Determine the (X, Y) coordinate at the center of the cell enclosing the given text.  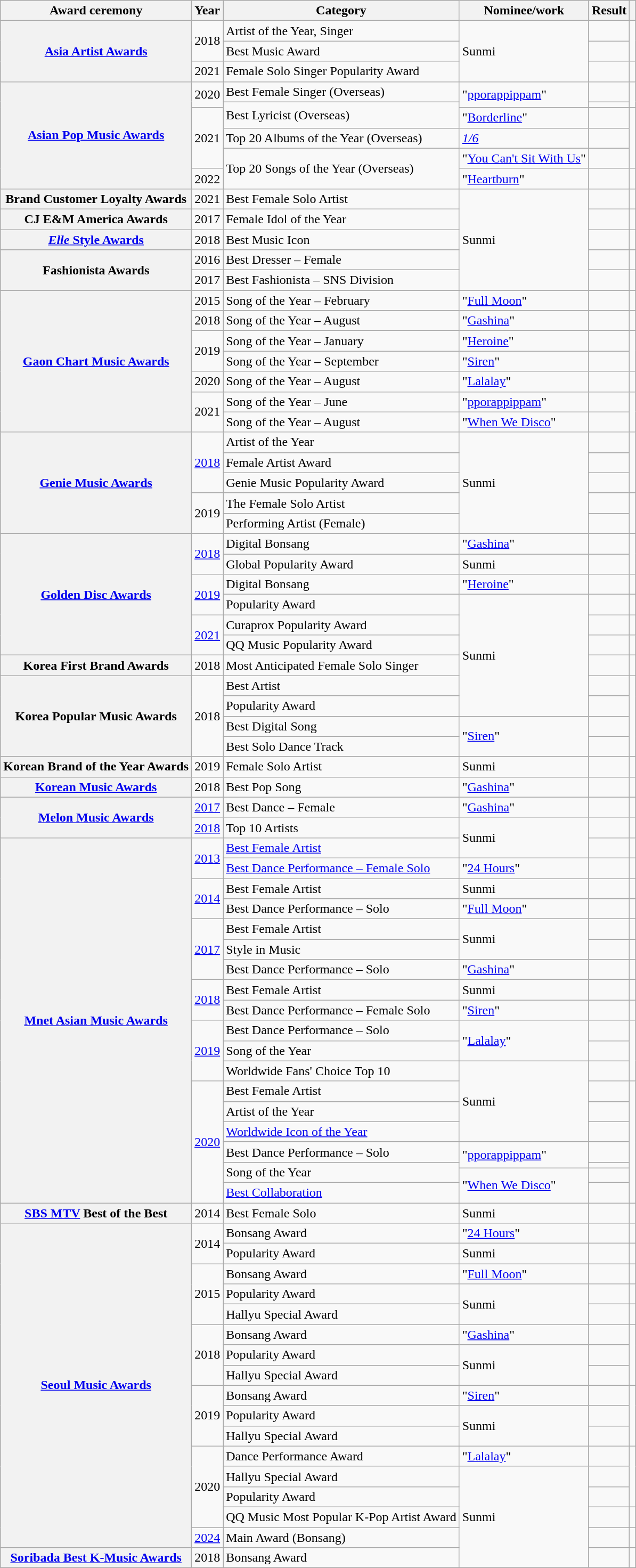
Female Solo Singer Popularity Award (341, 71)
Result (609, 11)
Song of the Year – January (341, 341)
Elle Style Awards (96, 239)
Best Digital Song (341, 726)
Best Fashionista – SNS Division (341, 280)
Seoul Music Awards (96, 1385)
Gaon Chart Music Awards (96, 361)
Best Artist (341, 686)
Top 10 Artists (341, 827)
Song of the Year – February (341, 300)
Worldwide Icon of the Year (341, 1132)
Best Dance – Female (341, 807)
2024 (208, 1537)
2013 (208, 858)
Nominee/work (524, 11)
Best Female Solo Artist (341, 199)
Song of the Year – September (341, 361)
Melon Music Awards (96, 817)
Style in Music (341, 949)
Best Solo Dance Track (341, 746)
2022 (208, 178)
Genie Music Popularity Award (341, 483)
2016 (208, 260)
Golden Disc Awards (96, 594)
Korea Popular Music Awards (96, 716)
Song of the Year – June (341, 402)
Asian Pop Music Awards (96, 135)
Best Collaboration (341, 1192)
Female Solo Artist (341, 767)
Top 20 Songs of the Year (Overseas) (341, 168)
QQ Music Most Popular K-Pop Artist Award (341, 1517)
Performing Artist (Female) (341, 523)
Mnet Asian Music Awards (96, 1020)
Brand Customer Loyalty Awards (96, 199)
Most Anticipated Female Solo Singer (341, 665)
Main Award (Bonsang) (341, 1537)
Best Pop Song (341, 787)
CJ E&M America Awards (96, 219)
SBS MTV Best of the Best (96, 1213)
1/6 (524, 138)
Category (341, 11)
Korean Brand of the Year Awards (96, 767)
Global Popularity Award (341, 564)
"Heartburn" (524, 178)
Top 20 Albums of the Year (Overseas) (341, 138)
Asia Artist Awards (96, 51)
Female Artist Award (341, 462)
Best Dresser – Female (341, 260)
Female Idol of the Year (341, 219)
Award ceremony (96, 11)
"Borderline" (524, 118)
Soribada Best K-Music Awards (96, 1558)
Genie Music Awards (96, 483)
Dance Performance Award (341, 1456)
Best Music Award (341, 51)
The Female Solo Artist (341, 503)
Best Lyricist (Overseas) (341, 115)
Best Female Singer (Overseas) (341, 92)
Fashionista Awards (96, 270)
Year (208, 11)
Artist of the Year, Singer (341, 31)
Best Female Solo (341, 1213)
Korean Music Awards (96, 787)
Curaprox Popularity Award (341, 625)
"You Can't Sit With Us" (524, 158)
QQ Music Popularity Award (341, 645)
Worldwide Fans' Choice Top 10 (341, 1071)
Best Music Icon (341, 239)
Korea First Brand Awards (96, 665)
